Output the [x, y] coordinate of the center of the cell containing the given text.  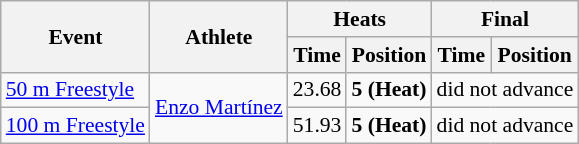
Enzo Martínez [219, 108]
Final [506, 19]
51.93 [318, 126]
Event [76, 36]
Athlete [219, 36]
23.68 [318, 90]
Heats [360, 19]
50 m Freestyle [76, 90]
100 m Freestyle [76, 126]
